Capture the cell that displays the provided text and extract its (X, Y) central coordinate. 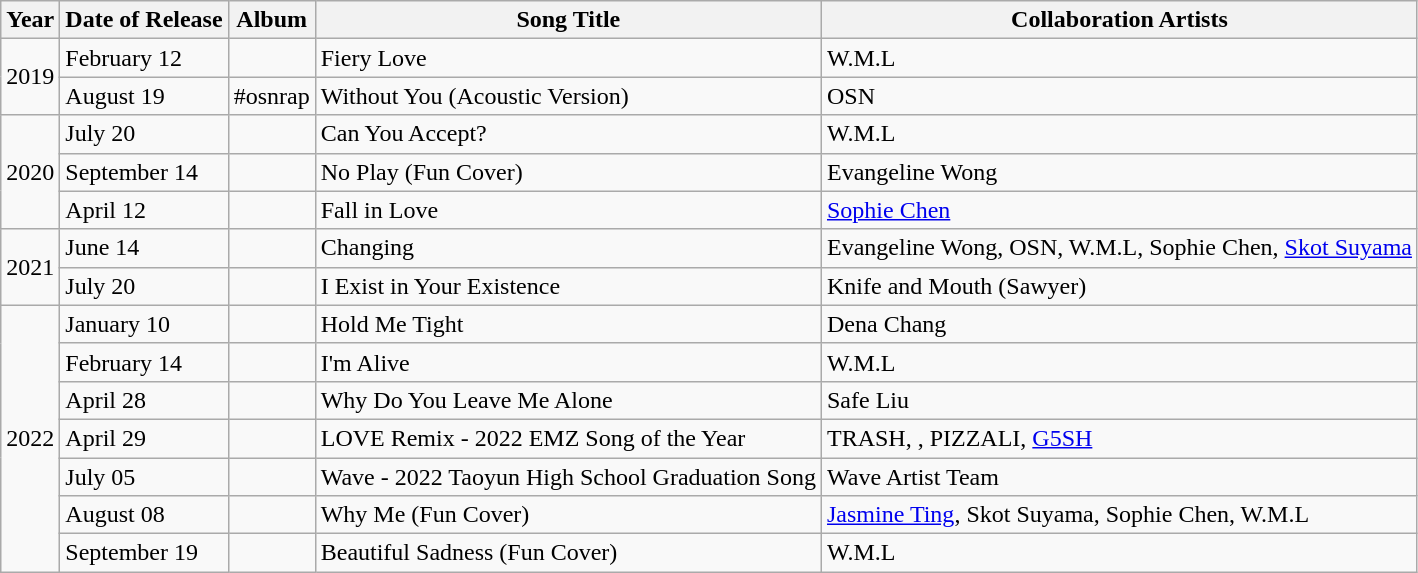
Changing (568, 248)
Song Title (568, 20)
Jasmine Ting, Skot Suyama, Sophie Chen, W.M.L (1119, 515)
August 19 (144, 96)
LOVE Remix - 2022 EMZ Song of the Year (568, 438)
2019 (30, 77)
Safe Liu (1119, 400)
I'm Alive (568, 362)
February 12 (144, 58)
Why Me (Fun Cover) (568, 515)
Wave Artist Team (1119, 477)
#osnrap (272, 96)
2020 (30, 172)
Hold Me Tight (568, 324)
No Play (Fun Cover) (568, 172)
Knife and Mouth (Sawyer) (1119, 286)
TRASH, , PIZZALI, G5SH (1119, 438)
2022 (30, 438)
Why Do You Leave Me Alone (568, 400)
August 08 (144, 515)
Can You Accept? (568, 134)
Evangeline Wong (1119, 172)
Album (272, 20)
April 28 (144, 400)
July 05 (144, 477)
Year (30, 20)
Wave - 2022 Taoyun High School Graduation Song (568, 477)
OSN (1119, 96)
June 14 (144, 248)
April 12 (144, 210)
February 14 (144, 362)
Evangeline Wong, OSN, W.M.L, Sophie Chen, Skot Suyama (1119, 248)
January 10 (144, 324)
Date of Release (144, 20)
Beautiful Sadness (Fun Cover) (568, 553)
2021 (30, 267)
I Exist in Your Existence (568, 286)
Dena Chang (1119, 324)
September 14 (144, 172)
Collaboration Artists (1119, 20)
Without You (Acoustic Version) (568, 96)
April 29 (144, 438)
Fall in Love (568, 210)
Sophie Chen (1119, 210)
September 19 (144, 553)
Fiery Love (568, 58)
